For the text-containing cell, return its midpoint in (X, Y) coordinate format. 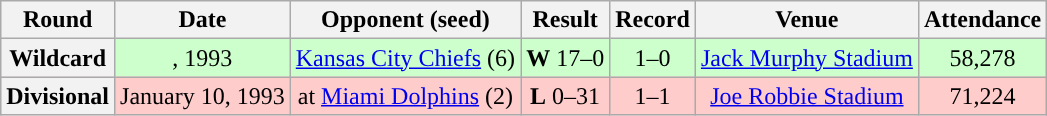
Divisional (58, 96)
Result (566, 20)
Venue (806, 20)
January 10, 1993 (203, 96)
Attendance (982, 20)
L 0–31 (566, 96)
1–1 (653, 96)
Jack Murphy Stadium (806, 58)
Wildcard (58, 58)
, 1993 (203, 58)
Joe Robbie Stadium (806, 96)
Date (203, 20)
Opponent (seed) (405, 20)
1–0 (653, 58)
Round (58, 20)
W 17–0 (566, 58)
Record (653, 20)
Kansas City Chiefs (6) (405, 58)
at Miami Dolphins (2) (405, 96)
71,224 (982, 96)
58,278 (982, 58)
